Extract the [x, y] coordinate from the center of the cell holding the provided text.  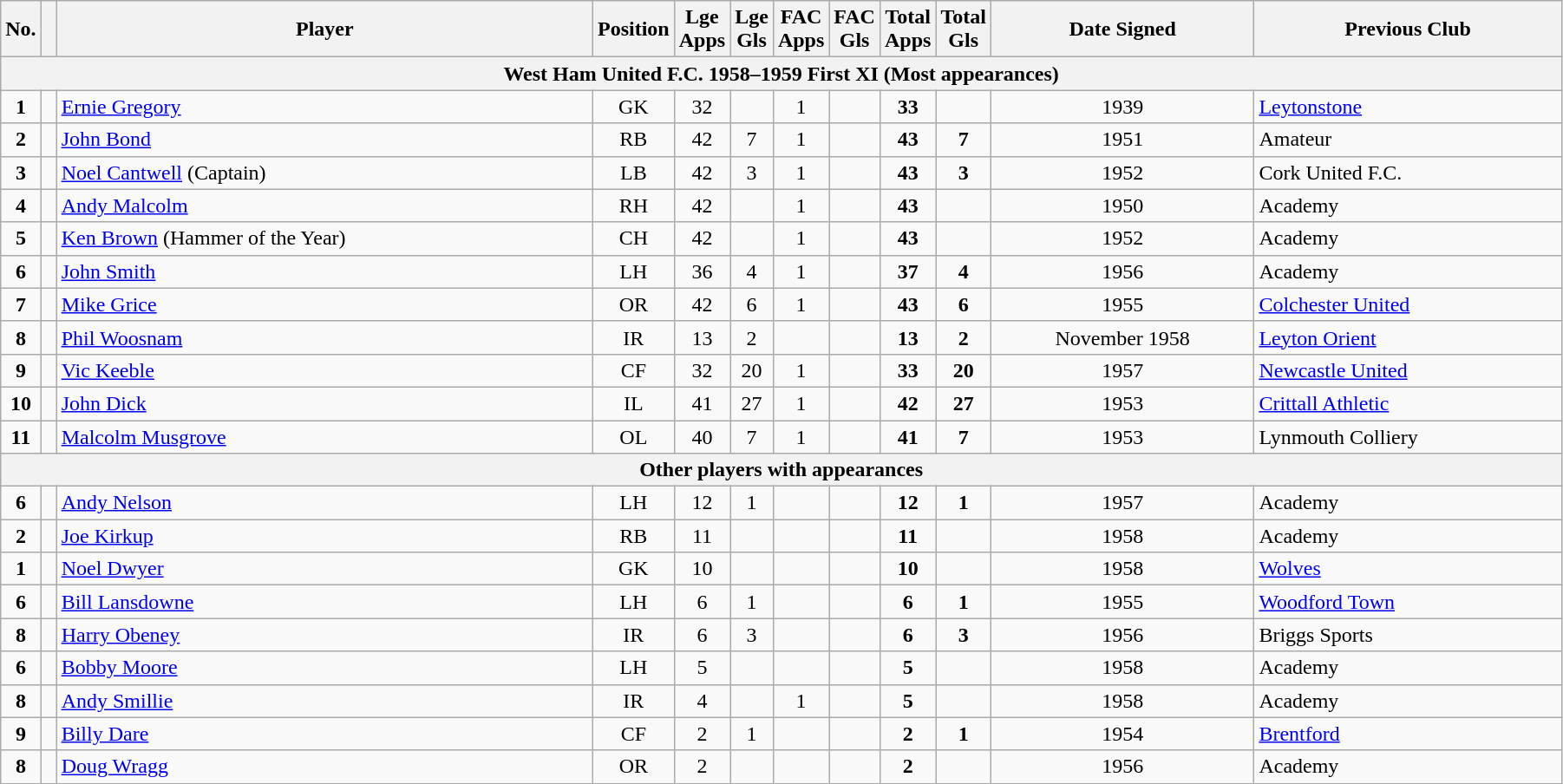
Mike Grice [324, 304]
Ken Brown (Hammer of the Year) [324, 238]
Amateur [1409, 140]
RH [633, 206]
John Smith [324, 271]
Andy Malcolm [324, 206]
Ernie Gregory [324, 107]
Leytonstone [1409, 107]
Andy Nelson [324, 503]
37 [907, 271]
Date Signed [1122, 29]
Total Apps [907, 29]
Bobby Moore [324, 668]
36 [702, 271]
1950 [1122, 206]
Lge Gls [752, 29]
FAC Gls [855, 29]
Woodford Town [1409, 602]
Phil Woosnam [324, 337]
Noel Cantwell (Captain) [324, 173]
Bill Lansdowne [324, 602]
Briggs Sports [1409, 635]
John Dick [324, 403]
FAC Apps [801, 29]
Leyton Orient [1409, 337]
Crittall Athletic [1409, 403]
1939 [1122, 107]
OL [633, 436]
Other players with appearances [781, 470]
Doug Wragg [324, 767]
1951 [1122, 140]
Player [324, 29]
CH [633, 238]
Lynmouth Colliery [1409, 436]
Cork United F.C. [1409, 173]
Newcastle United [1409, 370]
Harry Obeney [324, 635]
Brentford [1409, 734]
1954 [1122, 734]
Billy Dare [324, 734]
IL [633, 403]
West Ham United F.C. 1958–1959 First XI (Most appearances) [781, 74]
Lge Apps [702, 29]
40 [702, 436]
Noel Dwyer [324, 569]
No. [21, 29]
Wolves [1409, 569]
John Bond [324, 140]
Joe Kirkup [324, 536]
Total Gls [964, 29]
Previous Club [1409, 29]
Andy Smillie [324, 701]
LB [633, 173]
Malcolm Musgrove [324, 436]
Vic Keeble [324, 370]
Colchester United [1409, 304]
Position [633, 29]
November 1958 [1122, 337]
